Find where the given text appears and provide that cell's center as [x, y] coordinate. 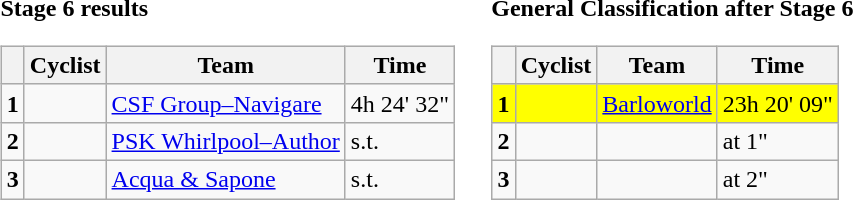
at 1" [778, 141]
CSF Group–Navigare [226, 103]
Acqua & Sapone [226, 179]
Barloworld [657, 103]
4h 24' 32" [400, 103]
at 2" [778, 179]
PSK Whirlpool–Author [226, 141]
23h 20' 09" [778, 103]
